Extract the (X, Y) coordinate from the center of the cell holding the provided text.  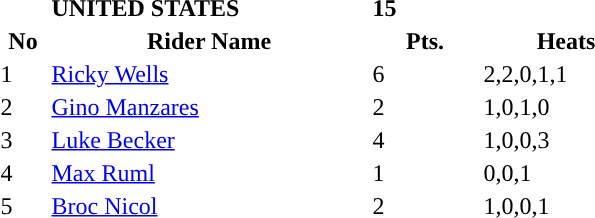
Max Ruml (209, 173)
Gino Manzares (209, 107)
1 (425, 173)
Ricky Wells (209, 74)
6 (425, 74)
4 (425, 140)
Rider Name (209, 41)
Luke Becker (209, 140)
Pts. (425, 41)
2 (425, 107)
